Return [x, y] of the center of cell containing provided text 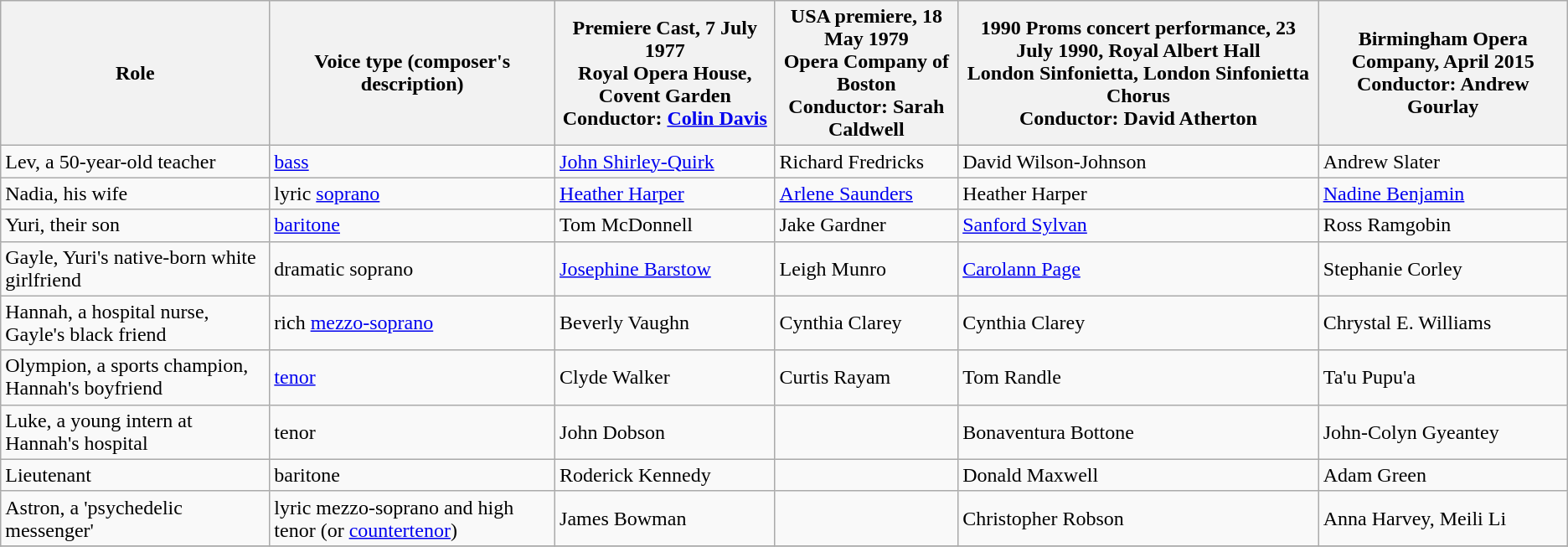
1990 Proms concert performance, 23 July 1990, Royal Albert HallLondon Sinfonietta, London Sinfonietta ChorusConductor: David Atherton [1138, 74]
John Shirley-Quirk [665, 162]
Birmingham Opera Company, April 2015Conductor: Andrew Gourlay [1442, 74]
Clyde Walker [665, 377]
John-Colyn Gyeantey [1442, 432]
Christopher Robson [1138, 518]
Stephanie Corley [1442, 268]
John Dobson [665, 432]
Olympion, a sports champion, Hannah's boyfriend [136, 377]
Carolann Page [1138, 268]
Sanford Sylvan [1138, 225]
Nadia, his wife [136, 194]
Tom Randle [1138, 377]
Lev, a 50-year-old teacher [136, 162]
Hannah, a hospital nurse, Gayle's black friend [136, 323]
David Wilson-Johnson [1138, 162]
Ta'u Pupu'a [1442, 377]
lyric soprano [412, 194]
Andrew Slater [1442, 162]
USA premiere, 18 May 1979Opera Company of BostonConductor: Sarah Caldwell [866, 74]
Astron, a 'psychedelic messenger' [136, 518]
Beverly Vaughn [665, 323]
James Bowman [665, 518]
Anna Harvey, Meili Li [1442, 518]
dramatic soprano [412, 268]
Arlene Saunders [866, 194]
bass [412, 162]
Chrystal E. Williams [1442, 323]
Jake Gardner [866, 225]
Curtis Rayam [866, 377]
Josephine Barstow [665, 268]
Richard Fredricks [866, 162]
Yuri, their son [136, 225]
Lieutenant [136, 475]
rich mezzo-soprano [412, 323]
Role [136, 74]
Gayle, Yuri's native-born white girlfriend [136, 268]
Premiere Cast, 7 July 1977Royal Opera House, Covent GardenConductor: Colin Davis [665, 74]
Adam Green [1442, 475]
Ross Ramgobin [1442, 225]
Roderick Kennedy [665, 475]
Bonaventura Bottone [1138, 432]
lyric mezzo-soprano and high tenor (or countertenor) [412, 518]
Voice type (composer's description) [412, 74]
Donald Maxwell [1138, 475]
Nadine Benjamin [1442, 194]
Tom McDonnell [665, 225]
Leigh Munro [866, 268]
Luke, a young intern at Hannah's hospital [136, 432]
